For the text-containing cell, return its midpoint in (x, y) coordinate format. 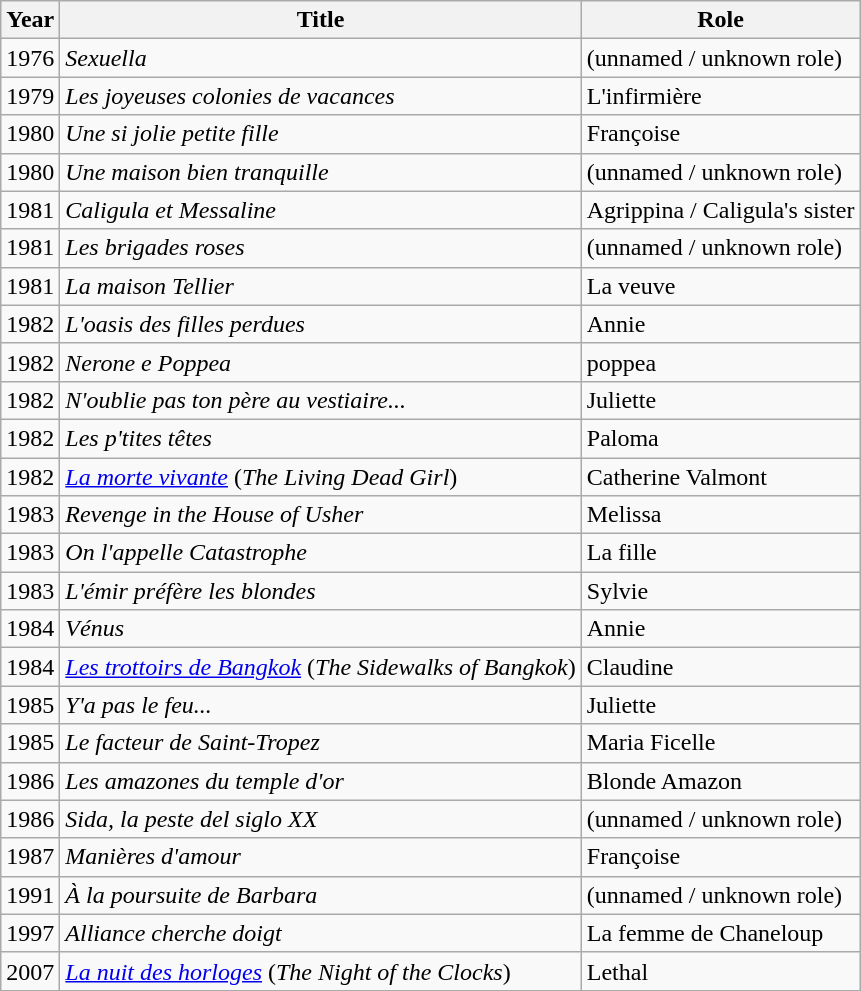
Une maison bien tranquille (320, 172)
poppea (720, 362)
N'oublie pas ton père au vestiaire... (320, 400)
1979 (30, 96)
On l'appelle Catastrophe (320, 553)
Manières d'amour (320, 857)
Sexuella (320, 58)
À la poursuite de Barbara (320, 895)
Les amazones du temple d'or (320, 781)
Melissa (720, 515)
L'infirmière (720, 96)
Le facteur de Saint-Tropez (320, 743)
Les trottoirs de Bangkok (The Sidewalks of Bangkok) (320, 667)
1997 (30, 933)
La veuve (720, 286)
Revenge in the House of Usher (320, 515)
Claudine (720, 667)
Caligula et Messaline (320, 210)
1976 (30, 58)
Les brigades roses (320, 248)
Year (30, 20)
Maria Ficelle (720, 743)
Alliance cherche doigt (320, 933)
Paloma (720, 438)
1991 (30, 895)
La femme de Chaneloup (720, 933)
Nerone e Poppea (320, 362)
L'oasis des filles perdues (320, 324)
La fille (720, 553)
Y'a pas le feu... (320, 705)
La nuit des horloges (The Night of the Clocks) (320, 971)
Catherine Valmont (720, 477)
Sida, la peste del siglo XX (320, 819)
Role (720, 20)
Les joyeuses colonies de vacances (320, 96)
Title (320, 20)
2007 (30, 971)
L'émir préfère les blondes (320, 591)
Blonde Amazon (720, 781)
Agrippina / Caligula's sister (720, 210)
Lethal (720, 971)
Sylvie (720, 591)
Les p'tites têtes (320, 438)
1987 (30, 857)
Une si jolie petite fille (320, 134)
Vénus (320, 629)
La maison Tellier (320, 286)
La morte vivante (The Living Dead Girl) (320, 477)
